Return the (X, Y) coordinate for the center point of the cell that contains the specified text.  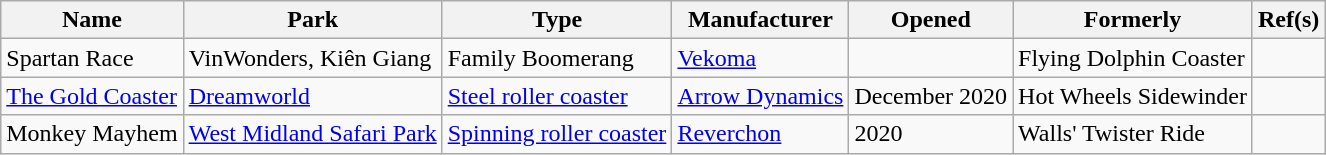
West Midland Safari Park (312, 134)
Spinning roller coaster (557, 134)
Type (557, 20)
VinWonders, Kiên Giang (312, 58)
Steel roller coaster (557, 96)
Dreamworld (312, 96)
Spartan Race (92, 58)
Formerly (1133, 20)
The Gold Coaster (92, 96)
2020 (931, 134)
Park (312, 20)
Manufacturer (760, 20)
Arrow Dynamics (760, 96)
Flying Dolphin Coaster (1133, 58)
December 2020 (931, 96)
Opened (931, 20)
Ref(s) (1288, 20)
Reverchon (760, 134)
Name (92, 20)
Monkey Mayhem (92, 134)
Walls' Twister Ride (1133, 134)
Hot Wheels Sidewinder (1133, 96)
Family Boomerang (557, 58)
Vekoma (760, 58)
